Capture the cell that displays the provided text and extract its (x, y) central coordinate. 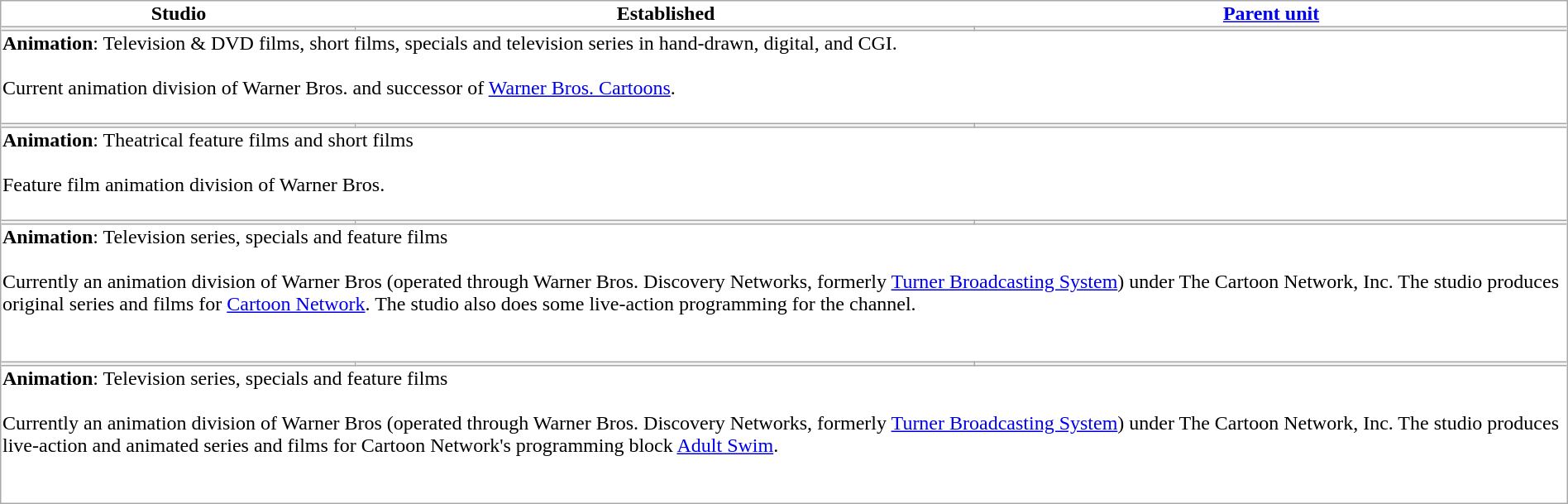
Studio (179, 14)
Animation: Theatrical feature films and short filmsFeature film animation division of Warner Bros. (784, 174)
Parent unit (1272, 14)
Established (667, 14)
